Output the [x, y] coordinate of the center of the cell containing the given text.  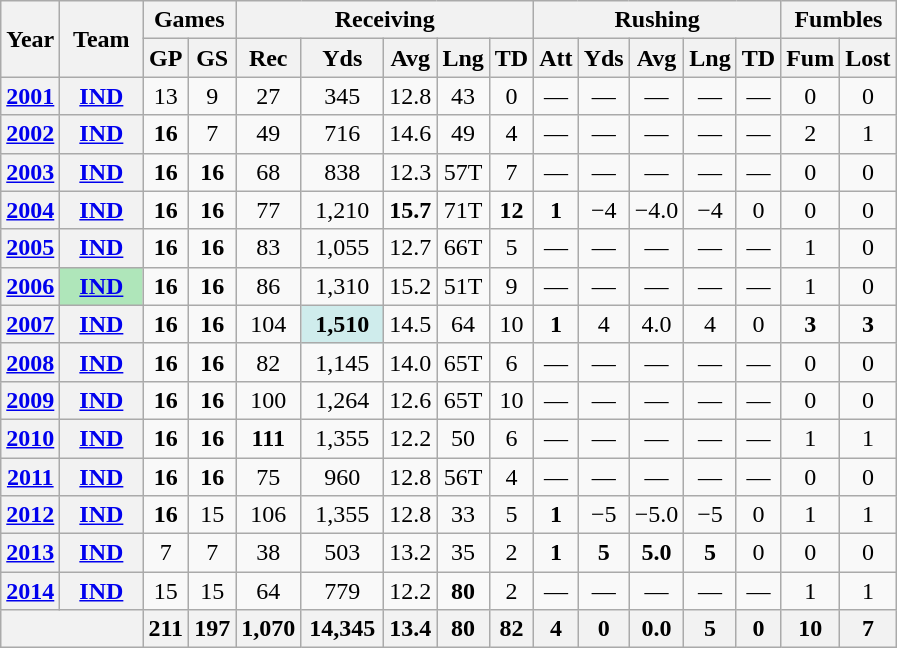
2008 [30, 362]
38 [268, 553]
13.4 [410, 629]
2003 [30, 172]
57T [463, 172]
4.0 [656, 324]
33 [463, 515]
Receiving [385, 20]
2013 [30, 553]
14.5 [410, 324]
77 [268, 210]
71T [463, 210]
13 [166, 96]
Rec [268, 58]
1,510 [342, 324]
1,210 [342, 210]
2002 [30, 134]
111 [268, 438]
0.0 [656, 629]
2006 [30, 286]
345 [342, 96]
1,310 [342, 286]
14.6 [410, 134]
1,145 [342, 362]
13.2 [410, 553]
56T [463, 477]
Games [190, 20]
15.7 [410, 210]
68 [268, 172]
2001 [30, 96]
12 [511, 210]
83 [268, 248]
2009 [30, 400]
−4.0 [656, 210]
GP [166, 58]
Year [30, 39]
503 [342, 553]
1,070 [268, 629]
15.2 [410, 286]
1,055 [342, 248]
51T [463, 286]
−5.0 [656, 515]
12.6 [410, 400]
66T [463, 248]
Lost [868, 58]
1,264 [342, 400]
716 [342, 134]
100 [268, 400]
27 [268, 96]
14,345 [342, 629]
197 [212, 629]
2010 [30, 438]
Att [556, 58]
5.0 [656, 553]
2012 [30, 515]
2007 [30, 324]
960 [342, 477]
43 [463, 96]
Fum [810, 58]
211 [166, 629]
Fumbles [838, 20]
2014 [30, 591]
35 [463, 553]
14.0 [410, 362]
2005 [30, 248]
2011 [30, 477]
12.3 [410, 172]
104 [268, 324]
50 [463, 438]
Rushing [658, 20]
75 [268, 477]
106 [268, 515]
2004 [30, 210]
Team [102, 39]
12.7 [410, 248]
779 [342, 591]
GS [212, 58]
838 [342, 172]
86 [268, 286]
